Search for the cell housing the specified text and yield its [X, Y] center coordinate. 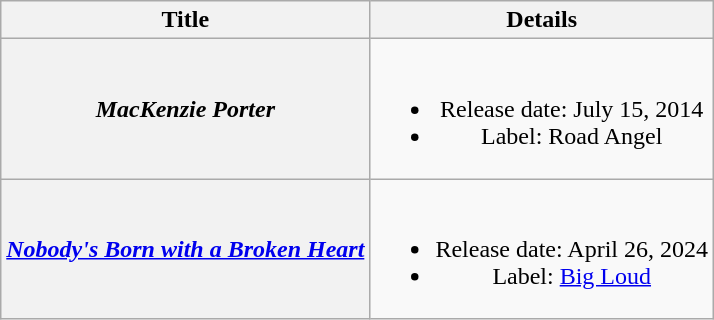
Details [542, 20]
Nobody's Born with a Broken Heart [186, 249]
Release date: July 15, 2014Label: Road Angel [542, 109]
MacKenzie Porter [186, 109]
Release date: April 26, 2024Label: Big Loud [542, 249]
Title [186, 20]
